Return the (x, y) coordinate for the center point of the cell that contains the specified text.  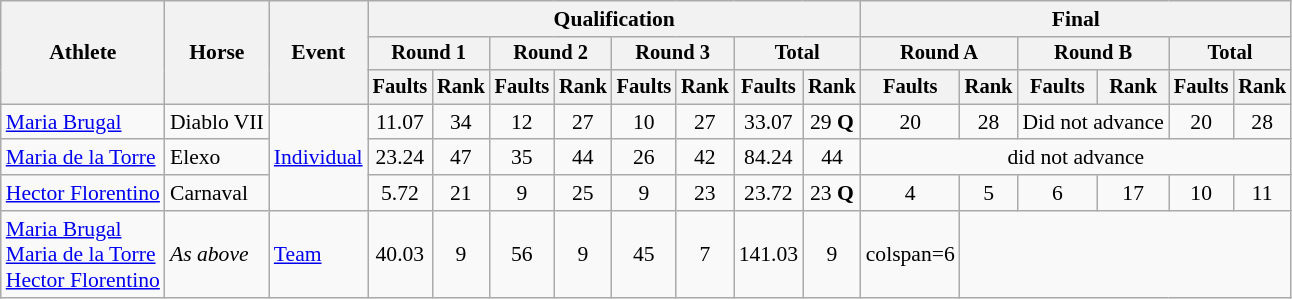
17 (1133, 193)
23 Q (832, 193)
4 (910, 193)
25 (583, 193)
23.24 (400, 158)
33.07 (768, 122)
Elexo (217, 158)
Maria BrugalMaria de la TorreHector Florentino (83, 254)
29 Q (832, 122)
35 (522, 158)
Round A (940, 54)
Maria de la Torre (83, 158)
Athlete (83, 52)
141.03 (768, 254)
45 (644, 254)
84.24 (768, 158)
7 (705, 254)
21 (461, 193)
40.03 (400, 254)
34 (461, 122)
Carnaval (217, 193)
23.72 (768, 193)
11 (1262, 193)
5 (989, 193)
12 (522, 122)
Qualification (614, 19)
colspan=6 (910, 254)
5.72 (400, 193)
26 (644, 158)
Individual (318, 158)
Final (1076, 19)
Event (318, 52)
6 (1057, 193)
As above (217, 254)
Diablo VII (217, 122)
Did not advance (1093, 122)
Round 2 (551, 54)
Maria Brugal (83, 122)
did not advance (1076, 158)
Horse (217, 52)
11.07 (400, 122)
Round B (1093, 54)
23 (705, 193)
42 (705, 158)
47 (461, 158)
Hector Florentino (83, 193)
56 (522, 254)
Round 3 (673, 54)
Team (318, 254)
Round 1 (429, 54)
